Return (X, Y) of the center of cell containing provided text 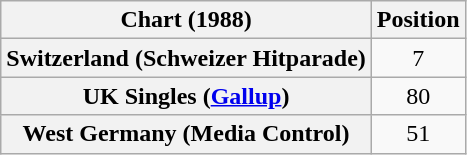
Position (418, 20)
West Germany (Media Control) (186, 134)
51 (418, 134)
UK Singles (Gallup) (186, 96)
Switzerland (Schweizer Hitparade) (186, 58)
7 (418, 58)
Chart (1988) (186, 20)
80 (418, 96)
